Scan for the cell matching the given text and deliver its (x, y) coordinate at center. 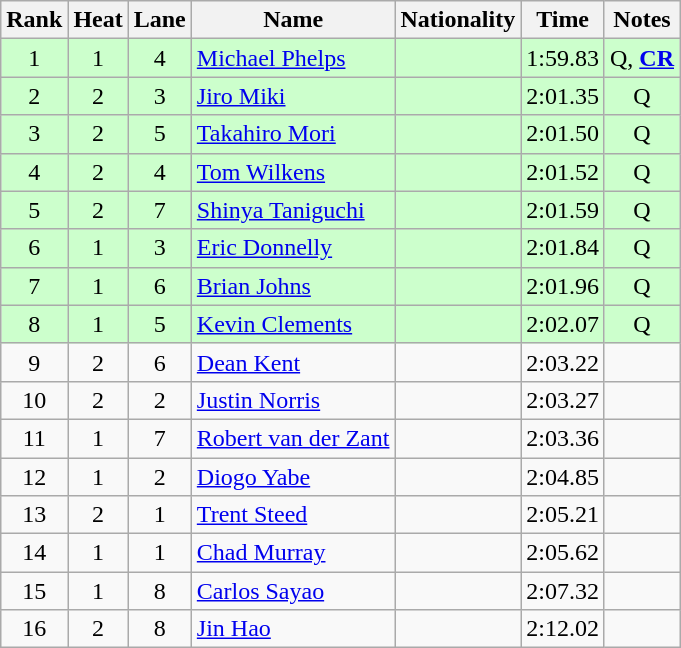
Kevin Clements (293, 324)
2:05.21 (563, 515)
14 (34, 553)
Chad Murray (293, 553)
Jin Hao (293, 629)
Lane (160, 20)
Tom Wilkens (293, 172)
2:03.36 (563, 438)
Dean Kent (293, 362)
2:03.27 (563, 400)
Justin Norris (293, 400)
2:01.96 (563, 286)
2:01.52 (563, 172)
Carlos Sayao (293, 591)
Nationality (458, 20)
2:01.35 (563, 96)
Notes (642, 20)
2:03.22 (563, 362)
2:04.85 (563, 477)
Trent Steed (293, 515)
2:01.50 (563, 134)
Heat (98, 20)
10 (34, 400)
12 (34, 477)
13 (34, 515)
Name (293, 20)
2:12.02 (563, 629)
Jiro Miki (293, 96)
Diogo Yabe (293, 477)
2:05.62 (563, 553)
Shinya Taniguchi (293, 210)
1:59.83 (563, 58)
Brian Johns (293, 286)
Eric Donnelly (293, 248)
Q, CR (642, 58)
2:07.32 (563, 591)
Robert van der Zant (293, 438)
11 (34, 438)
15 (34, 591)
16 (34, 629)
Michael Phelps (293, 58)
Rank (34, 20)
Time (563, 20)
2:01.84 (563, 248)
Takahiro Mori (293, 134)
2:02.07 (563, 324)
2:01.59 (563, 210)
9 (34, 362)
